Capture the cell that displays the provided text and extract its [X, Y] central coordinate. 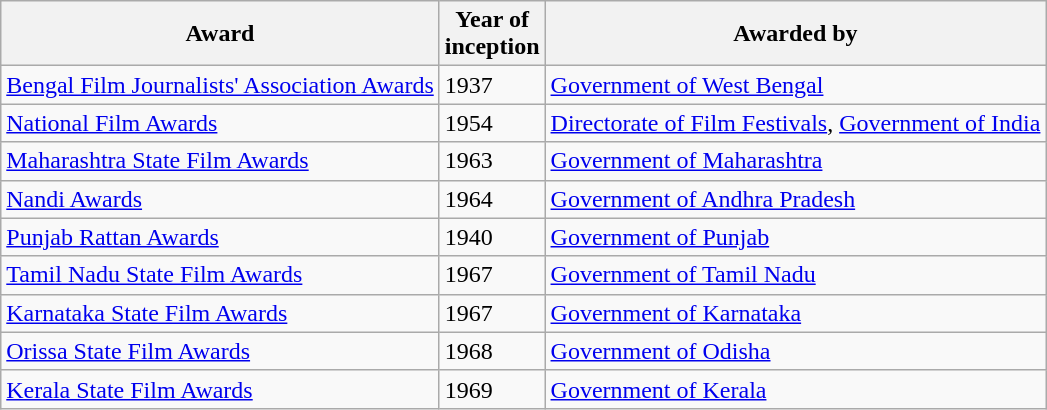
1937 [492, 85]
Government of Andhra Pradesh [796, 199]
Year of inception [492, 34]
Kerala State Film Awards [220, 389]
Tamil Nadu State Film Awards [220, 275]
Award [220, 34]
National Film Awards [220, 123]
1968 [492, 351]
Government of Tamil Nadu [796, 275]
Government of Punjab [796, 237]
Karnataka State Film Awards [220, 313]
1969 [492, 389]
Government of Maharashtra [796, 161]
Directorate of Film Festivals, Government of India [796, 123]
Punjab Rattan Awards [220, 237]
1964 [492, 199]
1954 [492, 123]
Maharashtra State Film Awards [220, 161]
1940 [492, 237]
Nandi Awards [220, 199]
Government of Odisha [796, 351]
Awarded by [796, 34]
Orissa State Film Awards [220, 351]
Government of Kerala [796, 389]
Government of Karnataka [796, 313]
Government of West Bengal [796, 85]
1963 [492, 161]
Bengal Film Journalists' Association Awards [220, 85]
